Search for the cell housing the specified text and yield its [X, Y] center coordinate. 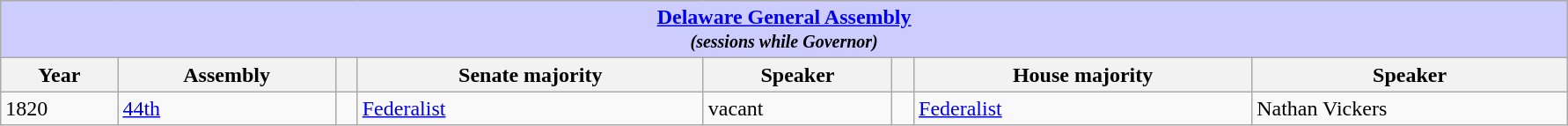
Assembly [227, 75]
Senate majority [530, 75]
Nathan Vickers [1410, 108]
vacant [797, 108]
House majority [1083, 75]
1820 [60, 108]
Year [60, 75]
44th [227, 108]
Delaware General Assembly (sessions while Governor) [785, 30]
